Extract the (x, y) coordinate from the center of the cell holding the provided text.  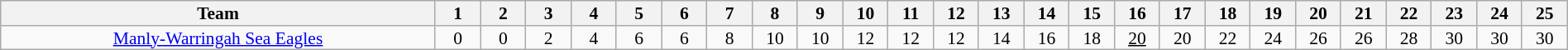
4 (594, 13)
17 (1183, 13)
12 (956, 13)
6 (685, 13)
14 (1047, 13)
16 (1138, 13)
Team (218, 13)
22 (1409, 13)
10 (865, 13)
18 (1227, 13)
13 (1001, 13)
11 (911, 13)
1 (458, 13)
2 (503, 13)
7 (729, 13)
9 (820, 13)
21 (1363, 13)
8 (776, 13)
15 (1092, 13)
5 (638, 13)
23 (1454, 13)
3 (549, 13)
24 (1500, 13)
25 (1545, 13)
20 (1318, 13)
19 (1274, 13)
